Search for the cell housing the specified text and yield its [x, y] center coordinate. 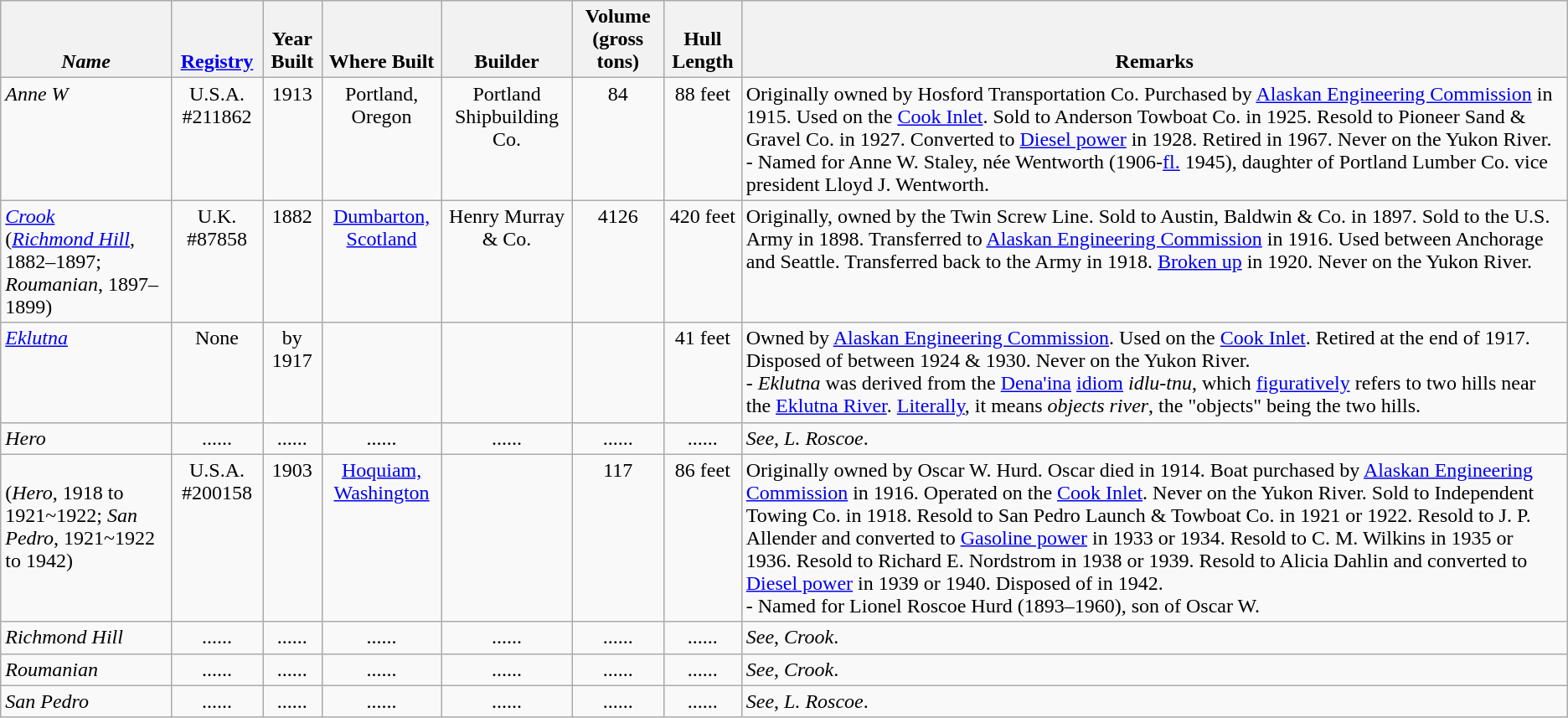
Builder [507, 39]
420 feet [702, 261]
U.K. #87858 [216, 261]
86 feet [702, 538]
Dumbarton, Scotland [382, 261]
Roumanian [86, 669]
Eklutna [86, 372]
by 1917 [293, 372]
Richmond Hill [86, 638]
Portland, Oregon [382, 139]
Remarks [1154, 39]
Volume (gross tons) [618, 39]
1913 [293, 139]
Portland Shipbuilding Co. [507, 139]
Crook(Richmond Hill, 1882–1897; Roumanian, 1897–1899) [86, 261]
Registry [216, 39]
None [216, 372]
San Pedro [86, 701]
1903 [293, 538]
88 feet [702, 139]
Name [86, 39]
41 feet [702, 372]
(Hero, 1918 to 1921~1922; San Pedro, 1921~1922 to 1942) [86, 538]
84 [618, 139]
4126 [618, 261]
Hull Length [702, 39]
Where Built [382, 39]
Henry Murray & Co. [507, 261]
117 [618, 538]
Hoquiam, Washington [382, 538]
1882 [293, 261]
U.S.A. #211862 [216, 139]
Year Built [293, 39]
Anne W [86, 139]
U.S.A. #200158 [216, 538]
Hero [86, 438]
